Output the [X, Y] coordinate of the center of the cell containing the given text.  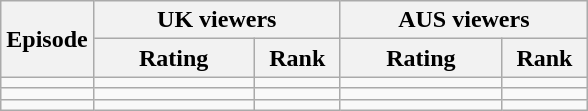
UK viewers [216, 20]
AUS viewers [464, 20]
Episode [47, 39]
